Detect which cell encompasses the target text, then output its (x, y) center coordinate. 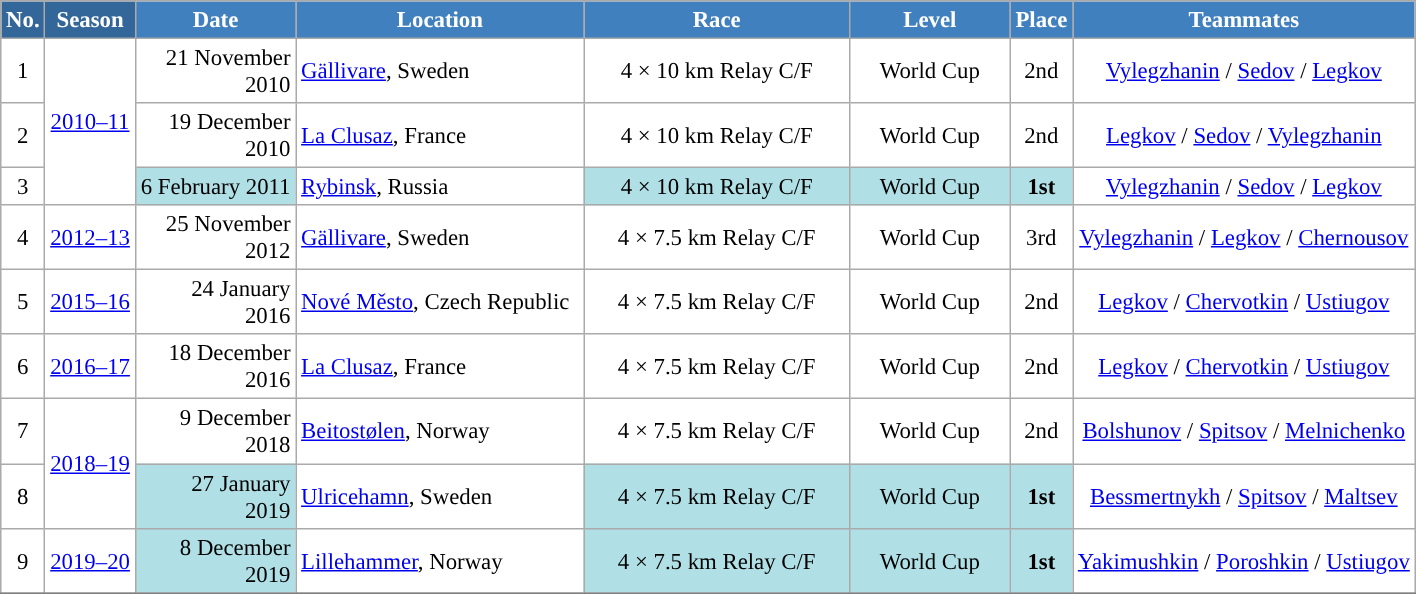
2012–13 (90, 238)
2010–11 (90, 122)
Vylegzhanin / Legkov / Chernousov (1244, 238)
3rd (1041, 238)
Place (1041, 20)
2018–19 (90, 464)
Beitostølen, Norway (440, 432)
2016–17 (90, 366)
Location (440, 20)
6 (23, 366)
2015–16 (90, 302)
Race (717, 20)
Bolshunov / Spitsov / Melnichenko (1244, 432)
5 (23, 302)
Nové Město, Czech Republic (440, 302)
18 December 2016 (216, 366)
9 (23, 560)
8 December 2019 (216, 560)
7 (23, 432)
Ulricehamn, Sweden (440, 496)
Bessmertnykh / Spitsov / Maltsev (1244, 496)
Rybinsk, Russia (440, 187)
8 (23, 496)
25 November 2012 (216, 238)
9 December 2018 (216, 432)
19 December 2010 (216, 136)
Season (90, 20)
Legkov / Sedov / Vylegzhanin (1244, 136)
Date (216, 20)
4 (23, 238)
6 February 2011 (216, 187)
3 (23, 187)
No. (23, 20)
24 January 2016 (216, 302)
Yakimushkin / Poroshkin / Ustiugov (1244, 560)
2019–20 (90, 560)
2 (23, 136)
Lillehammer, Norway (440, 560)
Level (930, 20)
21 November 2010 (216, 72)
Teammates (1244, 20)
27 January 2019 (216, 496)
1 (23, 72)
